Capture the cell that displays the provided text and extract its (x, y) central coordinate. 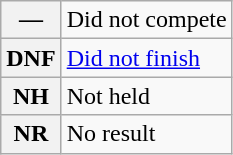
DNF (31, 58)
NH (31, 96)
No result (146, 134)
— (31, 20)
NR (31, 134)
Did not finish (146, 58)
Not held (146, 96)
Did not compete (146, 20)
